Find where the given text appears and provide that cell's center as [x, y] coordinate. 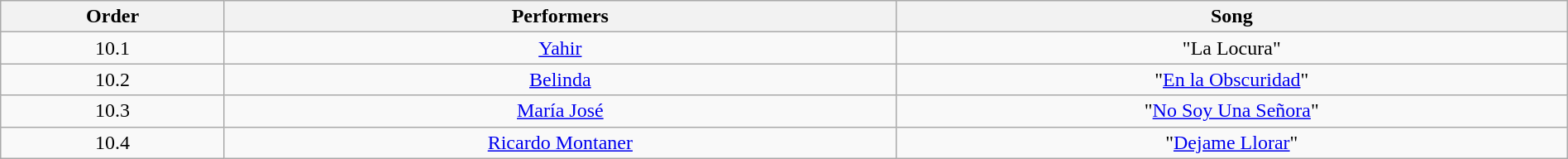
María José [560, 111]
Order [112, 17]
"En la Obscuridad" [1231, 79]
10.4 [112, 142]
10.3 [112, 111]
Belinda [560, 79]
"No Soy Una Señora" [1231, 111]
10.2 [112, 79]
Ricardo Montaner [560, 142]
10.1 [112, 48]
Performers [560, 17]
Yahir [560, 48]
Song [1231, 17]
"Dejame Llorar" [1231, 142]
"La Locura" [1231, 48]
